Pinpoint the cell where the given text exists, returning its (x, y) midpoint coordinate. 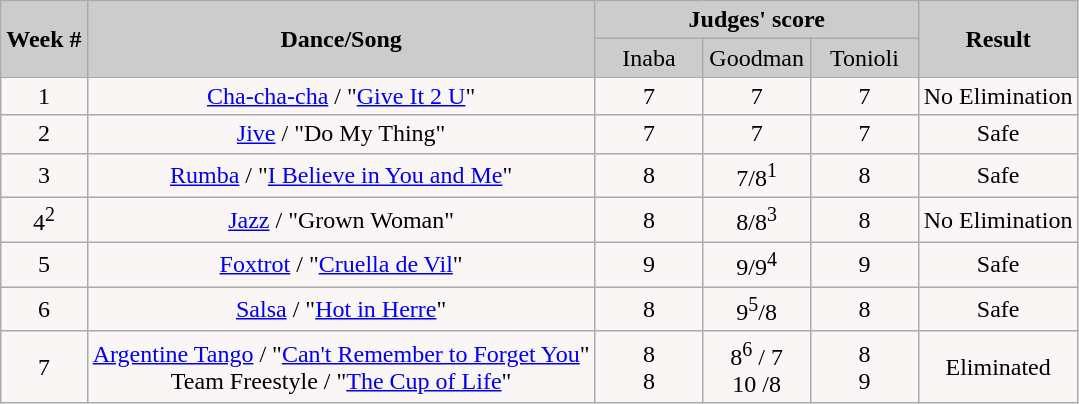
7/81 (757, 176)
Rumba / "I Believe in You and Me" (341, 176)
2 (44, 134)
Eliminated (998, 367)
3 (44, 176)
8/83 (757, 220)
Jazz / "Grown Woman" (341, 220)
5 (44, 264)
9/94 (757, 264)
Jive / "Do My Thing" (341, 134)
Dance/Song (341, 39)
88 (649, 367)
Goodman (757, 58)
Inaba (649, 58)
42 (44, 220)
Argentine Tango / "Can't Remember to Forget You"Team Freestyle / "The Cup of Life" (341, 367)
1 (44, 96)
Result (998, 39)
Foxtrot / "Cruella de Vil" (341, 264)
Tonioli (865, 58)
95/8 (757, 310)
Salsa / "Hot in Herre" (341, 310)
6 (44, 310)
Judges' score (756, 20)
Week # (44, 39)
89 (865, 367)
86 / 710 /8 (757, 367)
Cha-cha-cha / "Give It 2 U" (341, 96)
